Identify which cell holds the provided text, then report its [x, y] central coordinate. 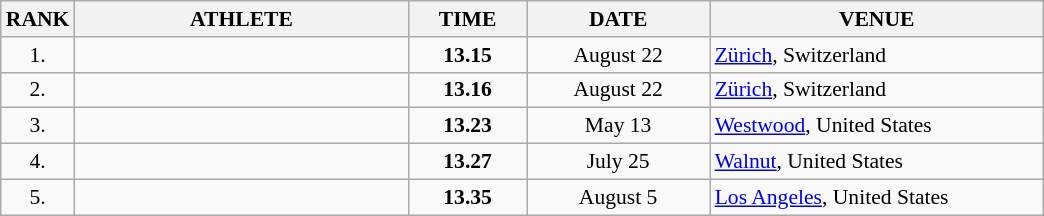
DATE [618, 19]
July 25 [618, 162]
13.23 [468, 126]
3. [38, 126]
2. [38, 90]
RANK [38, 19]
August 5 [618, 197]
ATHLETE [241, 19]
5. [38, 197]
1. [38, 55]
13.15 [468, 55]
Westwood, United States [877, 126]
May 13 [618, 126]
VENUE [877, 19]
Walnut, United States [877, 162]
Los Angeles, United States [877, 197]
TIME [468, 19]
4. [38, 162]
13.16 [468, 90]
13.27 [468, 162]
13.35 [468, 197]
